Locate the cell with the specified text and output its [x, y] center coordinate. 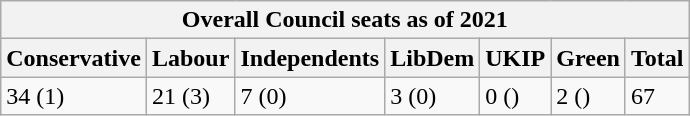
Green [588, 58]
Independents [310, 58]
Total [657, 58]
0 () [516, 96]
34 (1) [74, 96]
2 () [588, 96]
LibDem [432, 58]
7 (0) [310, 96]
UKIP [516, 58]
21 (3) [190, 96]
Conservative [74, 58]
67 [657, 96]
Labour [190, 58]
Overall Council seats as of 2021 [345, 20]
3 (0) [432, 96]
